Output the (x, y) coordinate of the center of the cell containing the given text.  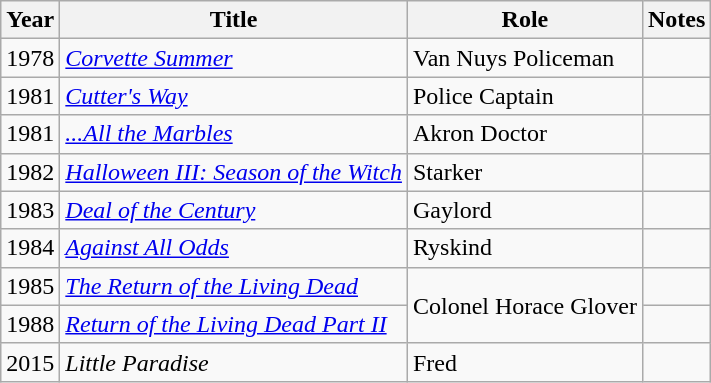
Title (234, 20)
Cutter's Way (234, 96)
The Return of the Living Dead (234, 286)
1984 (30, 248)
Corvette Summer (234, 58)
Van Nuys Policeman (524, 58)
...All the Marbles (234, 134)
1978 (30, 58)
Return of the Living Dead Part II (234, 324)
1988 (30, 324)
1982 (30, 172)
Little Paradise (234, 362)
Role (524, 20)
1983 (30, 210)
Fred (524, 362)
Starker (524, 172)
Against All Odds (234, 248)
Deal of the Century (234, 210)
Notes (676, 20)
1985 (30, 286)
Colonel Horace Glover (524, 305)
Ryskind (524, 248)
Halloween III: Season of the Witch (234, 172)
Gaylord (524, 210)
Akron Doctor (524, 134)
Police Captain (524, 96)
2015 (30, 362)
Year (30, 20)
